Detect which cell encompasses the target text, then output its [x, y] center coordinate. 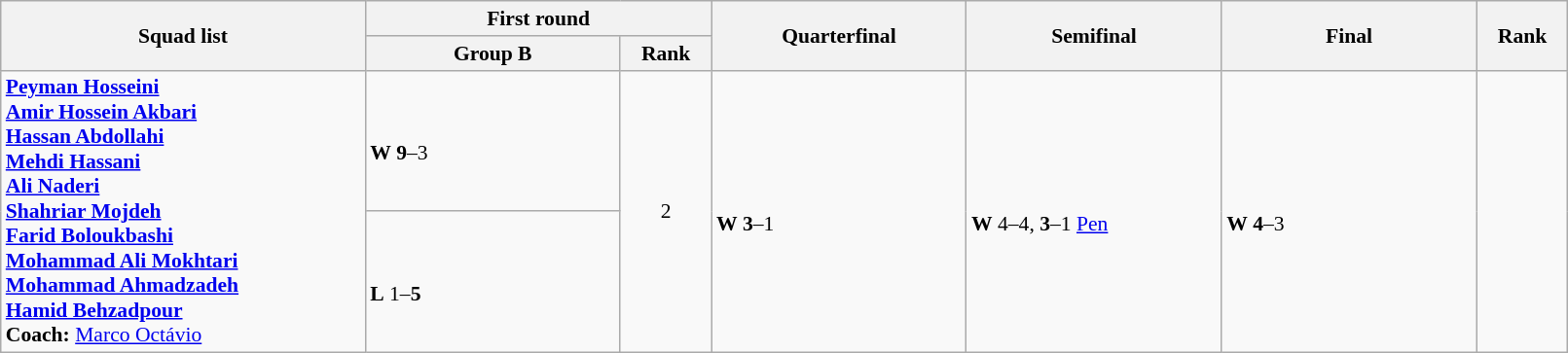
W 4–3 [1349, 212]
W 9–3 [492, 140]
W 3–1 [839, 212]
Group B [492, 53]
Semifinal [1094, 35]
Quarterfinal [839, 35]
L 1–5 [492, 282]
2 [666, 212]
Final [1349, 35]
First round [538, 18]
Squad list [183, 35]
W 4–4, 3–1 Pen [1094, 212]
